Locate the cell with the specified text and output its [x, y] center coordinate. 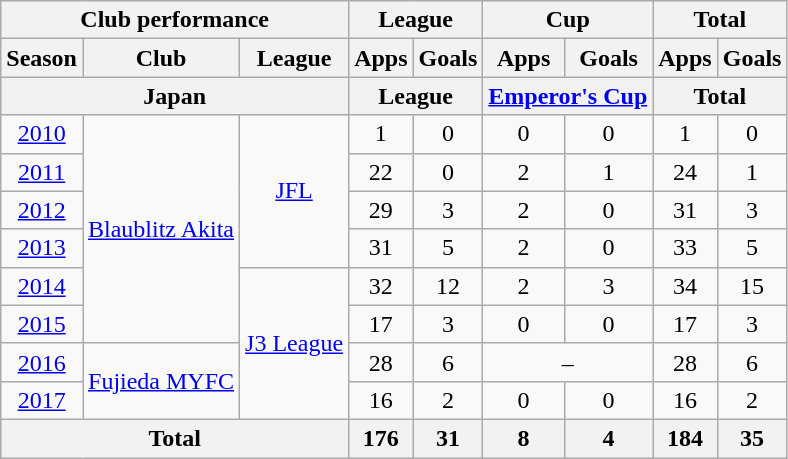
JFL [294, 191]
29 [381, 210]
2015 [42, 324]
Season [42, 58]
Club [160, 58]
35 [752, 438]
32 [381, 286]
176 [381, 438]
2013 [42, 248]
Cup [568, 20]
22 [381, 172]
2014 [42, 286]
8 [524, 438]
– [568, 362]
2010 [42, 134]
2016 [42, 362]
15 [752, 286]
Club performance [175, 20]
2011 [42, 172]
Emperor's Cup [568, 96]
Blaublitz Akita [160, 229]
2017 [42, 400]
Fujieda MYFC [160, 381]
34 [685, 286]
4 [608, 438]
2012 [42, 210]
33 [685, 248]
12 [448, 286]
J3 League [294, 343]
Japan [175, 96]
24 [685, 172]
184 [685, 438]
